For the text-containing cell, return its midpoint in [x, y] coordinate format. 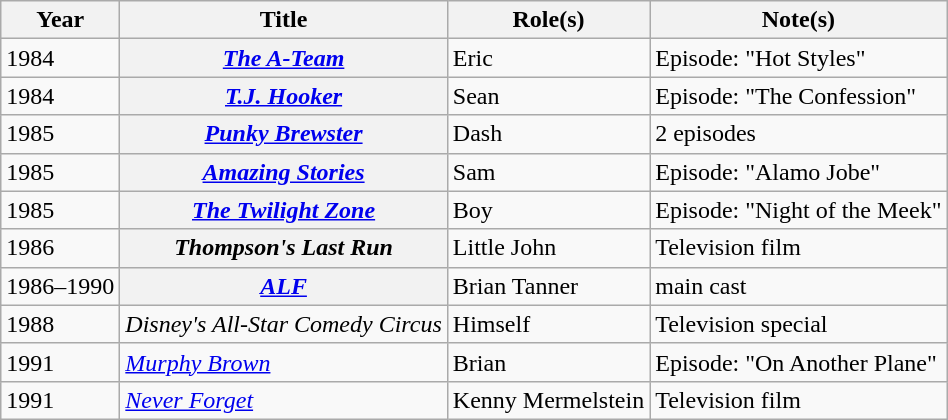
Year [60, 20]
Role(s) [548, 20]
Himself [548, 324]
T.J. Hooker [284, 96]
Brian [548, 362]
Never Forget [284, 400]
2 episodes [798, 134]
Thompson's Last Run [284, 248]
Brian Tanner [548, 286]
Boy [548, 210]
Punky Brewster [284, 134]
Kenny Mermelstein [548, 400]
Disney's All-Star Comedy Circus [284, 324]
Sam [548, 172]
ALF [284, 286]
1988 [60, 324]
Television special [798, 324]
Title [284, 20]
Episode: "On Another Plane" [798, 362]
main cast [798, 286]
Note(s) [798, 20]
Sean [548, 96]
Little John [548, 248]
1986–1990 [60, 286]
Episode: "Hot Styles" [798, 58]
Amazing Stories [284, 172]
Dash [548, 134]
The Twilight Zone [284, 210]
Episode: "The Confession" [798, 96]
Episode: "Alamo Jobe" [798, 172]
The A-Team [284, 58]
Murphy Brown [284, 362]
1986 [60, 248]
Eric [548, 58]
Episode: "Night of the Meek" [798, 210]
